Return [X, Y] of the center of cell containing provided text 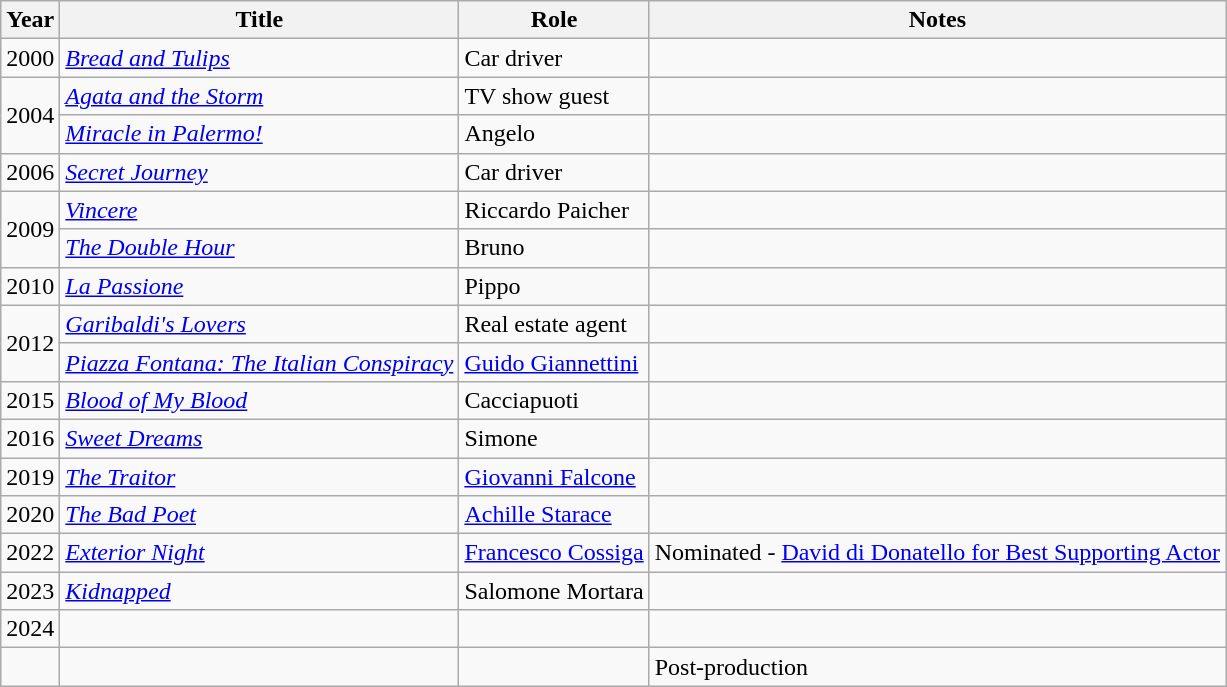
Cacciapuoti [554, 400]
Achille Starace [554, 515]
Nominated - David di Donatello for Best Supporting Actor [937, 553]
Vincere [260, 210]
Garibaldi's Lovers [260, 324]
Kidnapped [260, 591]
Riccardo Paicher [554, 210]
Angelo [554, 134]
2000 [30, 58]
Piazza Fontana: The Italian Conspiracy [260, 362]
2004 [30, 115]
Post-production [937, 667]
Year [30, 20]
The Bad Poet [260, 515]
Bruno [554, 248]
Title [260, 20]
La Passione [260, 286]
Secret Journey [260, 172]
Notes [937, 20]
Miracle in Palermo! [260, 134]
Francesco Cossiga [554, 553]
Guido Giannettini [554, 362]
2016 [30, 438]
2020 [30, 515]
Role [554, 20]
Pippo [554, 286]
TV show guest [554, 96]
2024 [30, 629]
2019 [30, 477]
2006 [30, 172]
Sweet Dreams [260, 438]
Exterior Night [260, 553]
The Traitor [260, 477]
Blood of My Blood [260, 400]
2023 [30, 591]
Simone [554, 438]
The Double Hour [260, 248]
2022 [30, 553]
2012 [30, 343]
Agata and the Storm [260, 96]
2010 [30, 286]
Bread and Tulips [260, 58]
2009 [30, 229]
Salomone Mortara [554, 591]
2015 [30, 400]
Giovanni Falcone [554, 477]
Real estate agent [554, 324]
